Locate the cell with the specified text and output its [x, y] center coordinate. 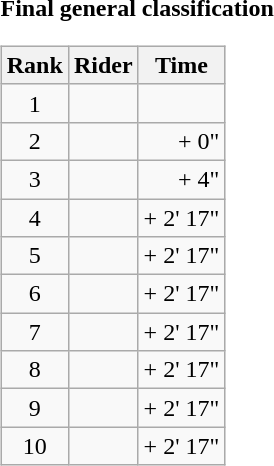
8 [34, 370]
3 [34, 179]
4 [34, 217]
Time [182, 65]
7 [34, 332]
+ 0" [182, 141]
Rider [103, 65]
5 [34, 256]
6 [34, 294]
2 [34, 141]
+ 4" [182, 179]
9 [34, 408]
1 [34, 103]
10 [34, 446]
Rank [34, 65]
